For the text-containing cell, return its midpoint in (X, Y) coordinate format. 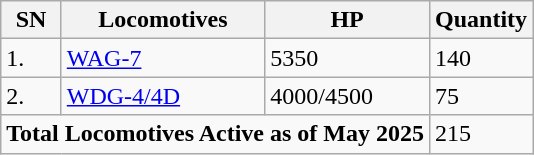
2. (31, 96)
215 (482, 134)
75 (482, 96)
1. (31, 58)
HP (348, 20)
5350 (348, 58)
Locomotives (162, 20)
4000/4500 (348, 96)
WAG-7 (162, 58)
WDG-4/4D (162, 96)
SN (31, 20)
Quantity (482, 20)
Total Locomotives Active as of May 2025 (216, 134)
140 (482, 58)
